Return the (x, y) coordinate for the center point of the cell that contains the specified text.  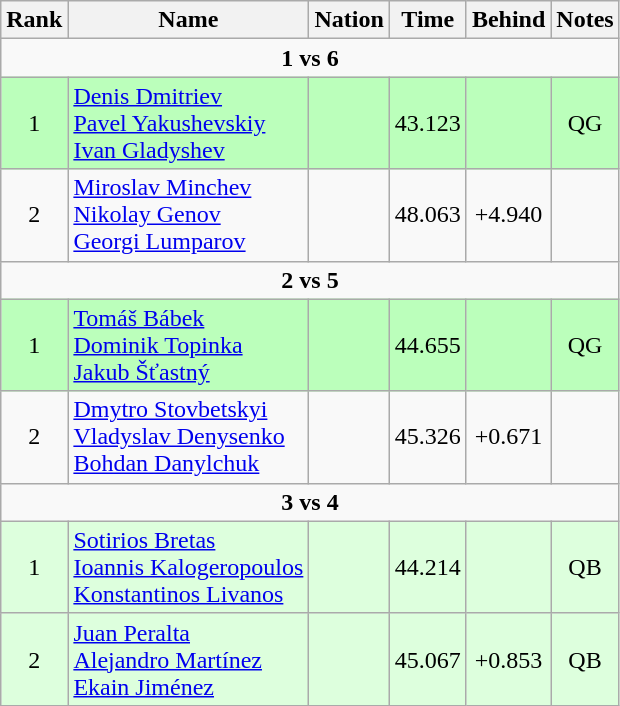
Miroslav MinchevNikolay GenovGeorgi Lumparov (188, 215)
1 vs 6 (310, 58)
+0.671 (508, 437)
43.123 (428, 123)
Notes (585, 20)
Behind (508, 20)
Name (188, 20)
Tomáš BábekDominik TopinkaJakub Šťastný (188, 345)
3 vs 4 (310, 502)
Time (428, 20)
Rank (34, 20)
Sotirios BretasIoannis KalogeropoulosKonstantinos Livanos (188, 567)
45.067 (428, 659)
48.063 (428, 215)
Dmytro StovbetskyiVladyslav DenysenkoBohdan Danylchuk (188, 437)
Nation (349, 20)
44.655 (428, 345)
+4.940 (508, 215)
2 vs 5 (310, 280)
Juan PeraltaAlejandro MartínezEkain Jiménez (188, 659)
44.214 (428, 567)
+0.853 (508, 659)
45.326 (428, 437)
Denis DmitrievPavel YakushevskiyIvan Gladyshev (188, 123)
